Determine the (X, Y) coordinate at the center of the cell enclosing the given text.  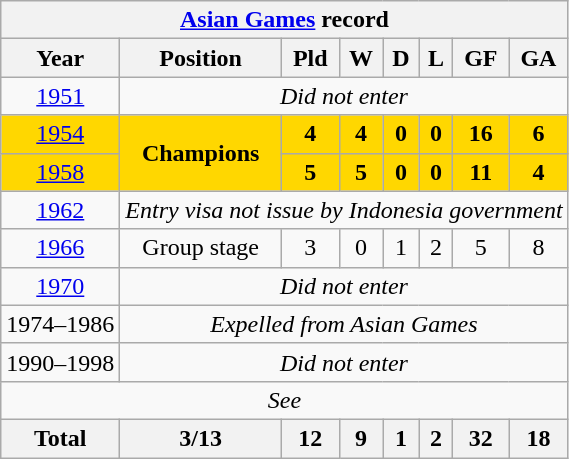
See (284, 400)
Total (60, 438)
1990–1998 (60, 362)
1966 (60, 248)
1958 (60, 172)
1974–1986 (60, 324)
11 (481, 172)
8 (538, 248)
Expelled from Asian Games (344, 324)
Group stage (201, 248)
Champions (201, 153)
3/13 (201, 438)
Position (201, 58)
Pld (310, 58)
W (361, 58)
Entry visa not issue by Indonesia government (344, 210)
18 (538, 438)
6 (538, 134)
D (401, 58)
1951 (60, 96)
Year (60, 58)
Asian Games record (284, 20)
3 (310, 248)
1954 (60, 134)
9 (361, 438)
GF (481, 58)
1970 (60, 286)
L (436, 58)
32 (481, 438)
1962 (60, 210)
16 (481, 134)
12 (310, 438)
GA (538, 58)
